Extract the [x, y] coordinate from the center of the cell holding the provided text.  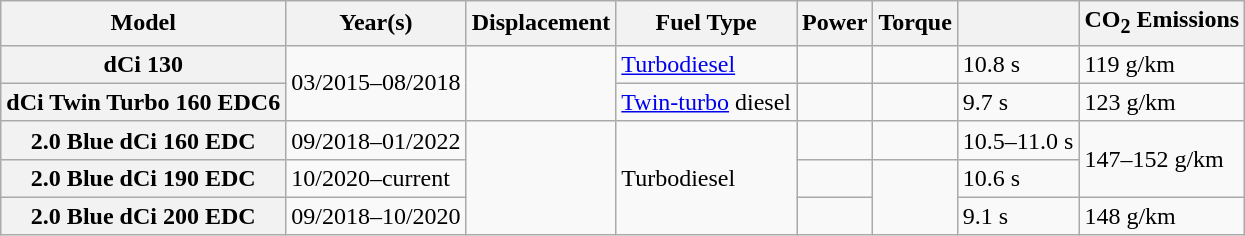
119 g/km [1162, 64]
10.6 s [1018, 178]
dCi Twin Turbo 160 EDC6 [144, 102]
Model [144, 23]
Torque [915, 23]
2.0 Blue dCi 190 EDC [144, 178]
Fuel Type [706, 23]
123 g/km [1162, 102]
Twin-turbo diesel [706, 102]
148 g/km [1162, 216]
10.8 s [1018, 64]
10/2020–current [376, 178]
Displacement [541, 23]
147–152 g/km [1162, 159]
9.7 s [1018, 102]
CO2 Emissions [1162, 23]
dCi 130 [144, 64]
Power [835, 23]
10.5–11.0 s [1018, 140]
09/2018–10/2020 [376, 216]
Year(s) [376, 23]
9.1 s [1018, 216]
2.0 Blue dCi 160 EDC [144, 140]
2.0 Blue dCi 200 EDC [144, 216]
03/2015–08/2018 [376, 83]
09/2018–01/2022 [376, 140]
